Find where the given text appears and provide that cell's center as [X, Y] coordinate. 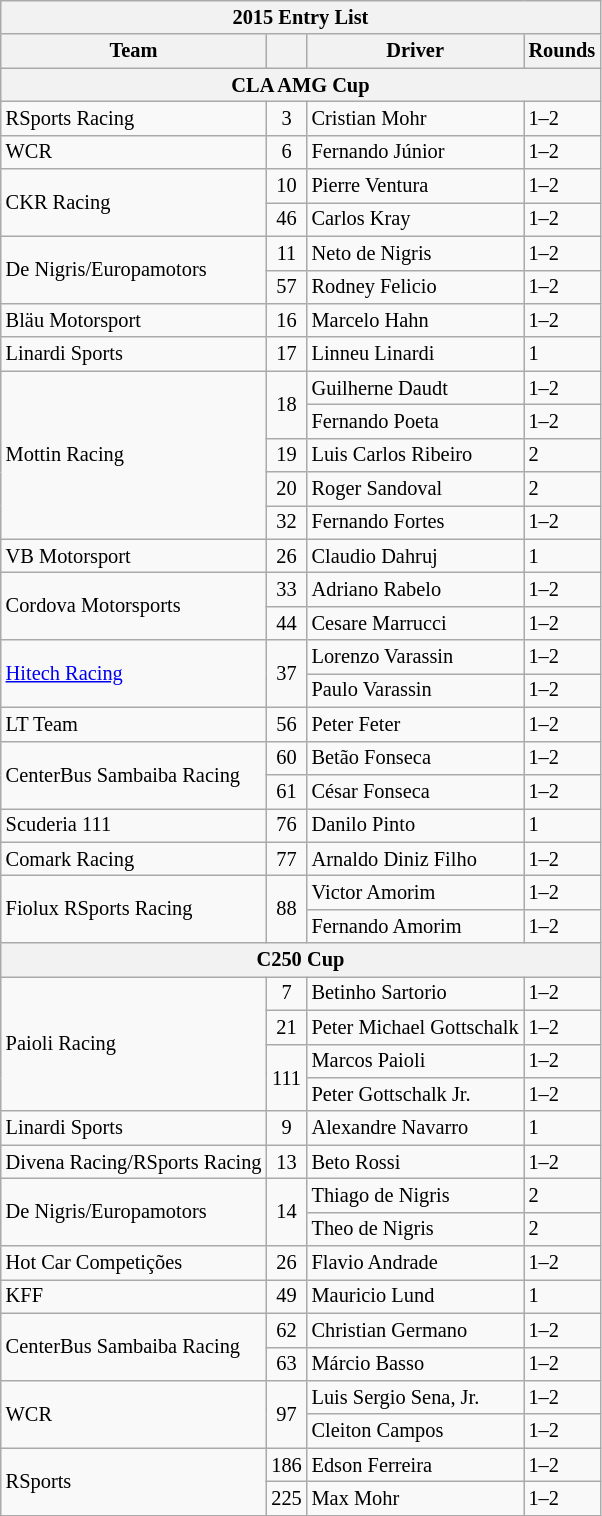
Márcio Basso [416, 1364]
Peter Michael Gottschalk [416, 1027]
14 [286, 1212]
Carlos Kray [416, 219]
RSports Racing [134, 118]
LT Team [134, 724]
11 [286, 253]
10 [286, 186]
21 [286, 1027]
61 [286, 791]
3 [286, 118]
76 [286, 825]
Guilherne Daudt [416, 388]
Theo de Nigris [416, 1229]
Cordova Motorsports [134, 606]
Cleiton Campos [416, 1431]
Mauricio Lund [416, 1296]
Neto de Nigris [416, 253]
88 [286, 908]
Fernando Fortes [416, 522]
Comark Racing [134, 859]
Fiolux RSports Racing [134, 908]
Mottin Racing [134, 455]
111 [286, 1078]
Fernando Amorim [416, 926]
Roger Sandoval [416, 489]
Betão Fonseca [416, 758]
Hitech Racing [134, 674]
16 [286, 320]
18 [286, 404]
Peter Feter [416, 724]
Adriano Rabelo [416, 589]
Claudio Dahruj [416, 556]
C250 Cup [300, 960]
77 [286, 859]
Flavio Andrade [416, 1263]
Marcelo Hahn [416, 320]
Bläu Motorsport [134, 320]
6 [286, 152]
Christian Germano [416, 1330]
Lorenzo Varassin [416, 657]
97 [286, 1414]
Luis Sergio Sena, Jr. [416, 1397]
Pierre Ventura [416, 186]
VB Motorsport [134, 556]
Rodney Felicio [416, 287]
49 [286, 1296]
RSports [134, 1482]
19 [286, 455]
Divena Racing/RSports Racing [134, 1162]
Team [134, 51]
Marcos Paioli [416, 1061]
CLA AMG Cup [300, 85]
Paulo Varassin [416, 690]
Thiago de Nigris [416, 1195]
Linneu Linardi [416, 354]
Luis Carlos Ribeiro [416, 455]
44 [286, 623]
186 [286, 1465]
Scuderia 111 [134, 825]
Rounds [562, 51]
Fernando Júnior [416, 152]
César Fonseca [416, 791]
46 [286, 219]
7 [286, 993]
20 [286, 489]
Beto Rossi [416, 1162]
KFF [134, 1296]
60 [286, 758]
Driver [416, 51]
Victor Amorim [416, 892]
Alexandre Navarro [416, 1128]
Paioli Racing [134, 1044]
Betinho Sartorio [416, 993]
2015 Entry List [300, 17]
Cristian Mohr [416, 118]
CKR Racing [134, 202]
225 [286, 1498]
62 [286, 1330]
33 [286, 589]
Edson Ferreira [416, 1465]
Peter Gottschalk Jr. [416, 1094]
Arnaldo Diniz Filho [416, 859]
Max Mohr [416, 1498]
56 [286, 724]
Cesare Marrucci [416, 623]
Hot Car Competições [134, 1263]
63 [286, 1364]
13 [286, 1162]
17 [286, 354]
Danilo Pinto [416, 825]
57 [286, 287]
9 [286, 1128]
37 [286, 674]
Fernando Poeta [416, 421]
32 [286, 522]
